Capture the cell that displays the provided text and extract its [X, Y] central coordinate. 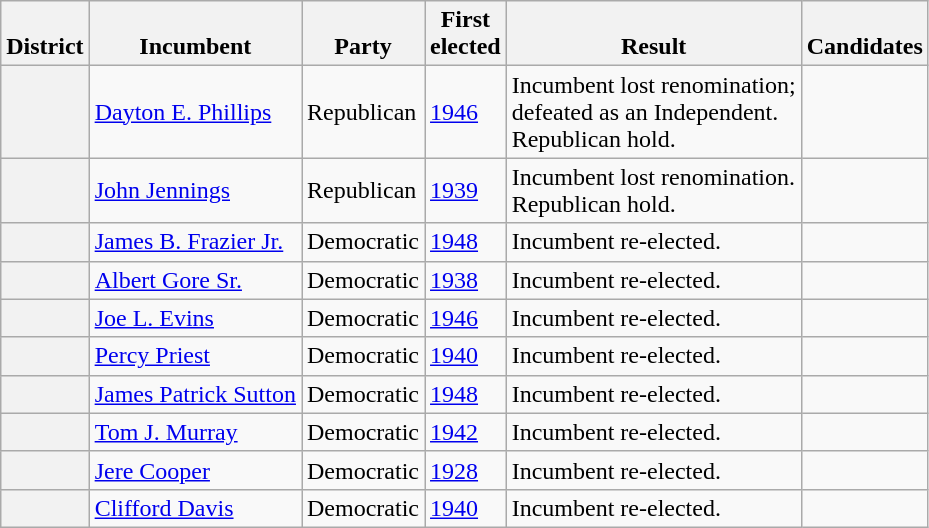
Result [654, 34]
1942 [465, 432]
Candidates [864, 34]
Dayton E. Phillips [195, 112]
James Patrick Sutton [195, 394]
Incumbent lost renomination;defeated as an Independent.Republican hold. [654, 112]
Party [364, 34]
Incumbent lost renomination.Republican hold. [654, 190]
Incumbent [195, 34]
1928 [465, 470]
John Jennings [195, 190]
1939 [465, 190]
Firstelected [465, 34]
Jere Cooper [195, 470]
Joe L. Evins [195, 318]
Tom J. Murray [195, 432]
Percy Priest [195, 356]
District [45, 34]
1938 [465, 280]
Clifford Davis [195, 508]
Albert Gore Sr. [195, 280]
James B. Frazier Jr. [195, 242]
